Find where the given text appears and provide that cell's center as [x, y] coordinate. 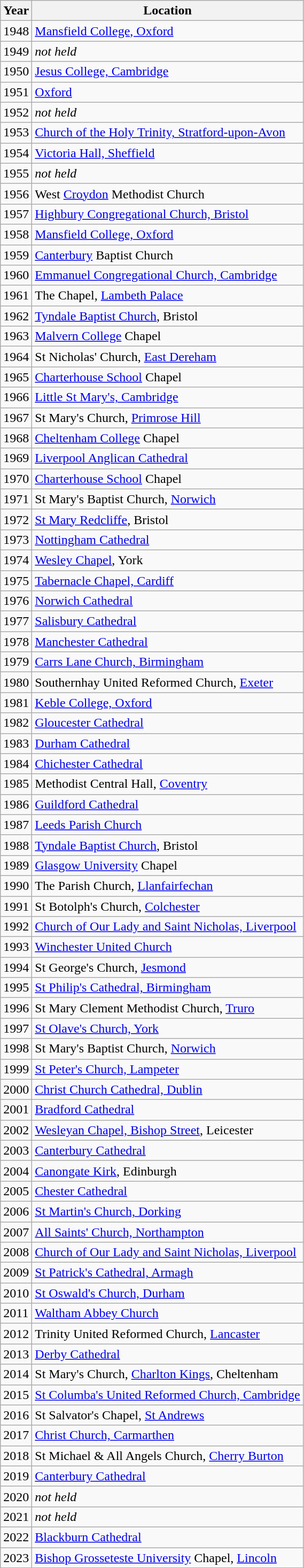
1998 [16, 1049]
2008 [16, 1252]
Chester Cathedral [168, 1191]
2002 [16, 1130]
1980 [16, 682]
Christ Church, Carmarthen [168, 1435]
St Mary Redcliffe, Bristol [168, 519]
St Philip's Cathedral, Birmingham [168, 988]
1959 [16, 255]
Southernhay United Reformed Church, Exeter [168, 682]
2003 [16, 1150]
2014 [16, 1374]
1971 [16, 499]
1962 [16, 316]
2006 [16, 1211]
St Olave's Church, York [168, 1028]
Bradford Cathedral [168, 1110]
Salisbury Cathedral [168, 621]
Durham Cathedral [168, 743]
1975 [16, 580]
1994 [16, 967]
1981 [16, 703]
2000 [16, 1089]
1974 [16, 560]
1963 [16, 336]
2018 [16, 1456]
St Mary Clement Methodist Church, Truro [168, 1008]
Derby Cathedral [168, 1354]
1958 [16, 234]
St Oswald's Church, Durham [168, 1293]
Keble College, Oxford [168, 703]
2017 [16, 1435]
1978 [16, 642]
2001 [16, 1110]
Christ Church Cathedral, Dublin [168, 1089]
1973 [16, 540]
1957 [16, 214]
Gloucester Cathedral [168, 723]
1960 [16, 275]
Wesley Chapel, York [168, 560]
Malvern College Chapel [168, 336]
Blackburn Cathedral [168, 1537]
2019 [16, 1476]
1950 [16, 72]
Church of the Holy Trinity, Stratford-upon-Avon [168, 133]
St Botolph's Church, Colchester [168, 906]
2009 [16, 1273]
1952 [16, 112]
1996 [16, 1008]
Methodist Central Hall, Coventry [168, 784]
1949 [16, 51]
Emmanuel Congregational Church, Cambridge [168, 275]
1954 [16, 153]
Leeds Parish Church [168, 825]
1970 [16, 479]
1961 [16, 296]
1999 [16, 1069]
Norwich Cathedral [168, 601]
The Parish Church, Llanfairfechan [168, 886]
Victoria Hall, Sheffield [168, 153]
St Peter's Church, Lampeter [168, 1069]
All Saints' Church, Northampton [168, 1232]
Manchester Cathedral [168, 642]
2020 [16, 1496]
1997 [16, 1028]
2023 [16, 1558]
1977 [16, 621]
Liverpool Anglican Cathedral [168, 458]
1948 [16, 31]
Chichester Cathedral [168, 764]
Oxford [168, 92]
1985 [16, 784]
Jesus College, Cambridge [168, 72]
1992 [16, 927]
Wesleyan Chapel, Bishop Street, Leicester [168, 1130]
2021 [16, 1517]
Winchester United Church [168, 947]
1988 [16, 845]
2013 [16, 1354]
1989 [16, 865]
Location [168, 11]
Tabernacle Chapel, Cardiff [168, 580]
2016 [16, 1415]
West Croydon Methodist Church [168, 194]
Little St Mary's, Cambridge [168, 397]
1979 [16, 662]
St Michael & All Angels Church, Cherry Burton [168, 1456]
1986 [16, 804]
1964 [16, 357]
1966 [16, 397]
2012 [16, 1334]
1987 [16, 825]
Guildford Cathedral [168, 804]
The Chapel, Lambeth Palace [168, 296]
Trinity United Reformed Church, Lancaster [168, 1334]
1953 [16, 133]
1965 [16, 377]
St George's Church, Jesmond [168, 967]
1951 [16, 92]
1968 [16, 438]
1972 [16, 519]
1990 [16, 886]
1956 [16, 194]
1955 [16, 173]
1993 [16, 947]
St Patrick's Cathedral, Armagh [168, 1273]
Bishop Grosseteste University Chapel, Lincoln [168, 1558]
2004 [16, 1171]
1995 [16, 988]
2005 [16, 1191]
1982 [16, 723]
2010 [16, 1293]
St Columba's United Reformed Church, Cambridge [168, 1395]
1976 [16, 601]
2015 [16, 1395]
Nottingham Cathedral [168, 540]
St Salvator's Chapel, St Andrews [168, 1415]
St Mary's Church, Charlton Kings, Cheltenham [168, 1374]
St Martin's Church, Dorking [168, 1211]
Canterbury Baptist Church [168, 255]
St Nicholas' Church, East Dereham [168, 357]
St Mary's Church, Primrose Hill [168, 418]
1991 [16, 906]
Year [16, 11]
Glasgow University Chapel [168, 865]
Highbury Congregational Church, Bristol [168, 214]
Canongate Kirk, Edinburgh [168, 1171]
2022 [16, 1537]
Cheltenham College Chapel [168, 438]
1984 [16, 764]
2007 [16, 1232]
1983 [16, 743]
Waltham Abbey Church [168, 1313]
Carrs Lane Church, Birmingham [168, 662]
1969 [16, 458]
1967 [16, 418]
2011 [16, 1313]
